Detect which cell encompasses the target text, then output its [x, y] center coordinate. 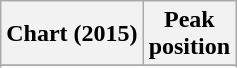
Peakposition [189, 34]
Chart (2015) [72, 34]
